Detect which cell encompasses the target text, then output its (x, y) center coordinate. 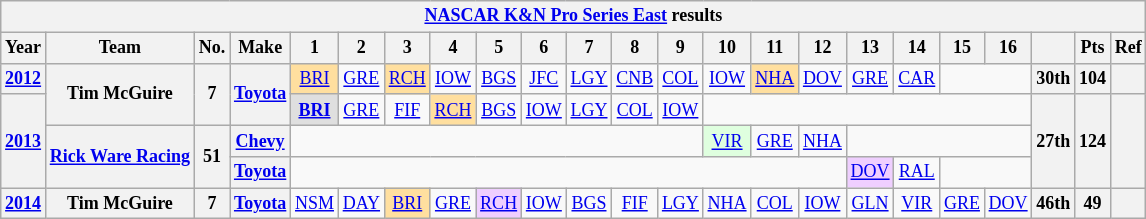
JFC (544, 78)
16 (1008, 48)
4 (453, 48)
NSM (315, 204)
8 (635, 48)
3 (407, 48)
14 (917, 48)
49 (1093, 204)
DAY (361, 204)
No. (212, 48)
Ref (1128, 48)
9 (681, 48)
1 (315, 48)
10 (727, 48)
2 (361, 48)
Year (24, 48)
NASCAR K&N Pro Series East results (574, 16)
6 (544, 48)
124 (1093, 141)
CNB (635, 78)
104 (1093, 78)
2014 (24, 204)
Team (120, 48)
RAL (917, 172)
12 (823, 48)
30th (1054, 78)
2013 (24, 141)
46th (1054, 204)
Pts (1093, 48)
CAR (917, 78)
15 (962, 48)
Make (260, 48)
5 (499, 48)
Rick Ware Racing (120, 156)
13 (870, 48)
11 (775, 48)
Chevy (260, 140)
GLN (870, 204)
2012 (24, 78)
51 (212, 156)
27th (1054, 141)
